Identify which cell holds the provided text, then report its (x, y) central coordinate. 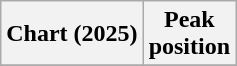
Peakposition (189, 34)
Chart (2025) (72, 34)
